Return (X, Y) of the center of cell containing provided text 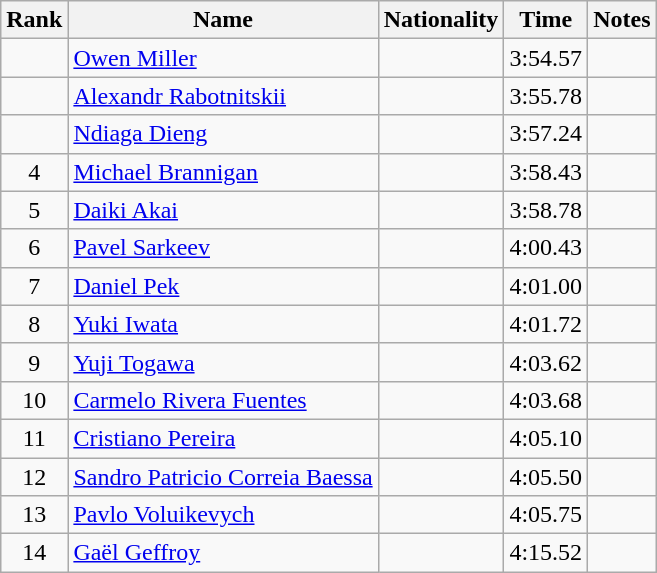
Name (223, 20)
12 (34, 477)
Sandro Patricio Correia Baessa (223, 477)
Carmelo Rivera Fuentes (223, 400)
3:55.78 (546, 96)
Gaël Geffroy (223, 553)
Yuji Togawa (223, 362)
Michael Brannigan (223, 172)
9 (34, 362)
3:58.43 (546, 172)
3:58.78 (546, 210)
Daniel Pek (223, 286)
4:03.68 (546, 400)
Pavlo Voluikevych (223, 515)
4:05.50 (546, 477)
7 (34, 286)
4:15.52 (546, 553)
Time (546, 20)
Yuki Iwata (223, 324)
10 (34, 400)
13 (34, 515)
Alexandr Rabotnitskii (223, 96)
Cristiano Pereira (223, 438)
6 (34, 248)
4:01.72 (546, 324)
8 (34, 324)
4:01.00 (546, 286)
Nationality (441, 20)
11 (34, 438)
Owen Miller (223, 58)
Daiki Akai (223, 210)
4:00.43 (546, 248)
Pavel Sarkeev (223, 248)
4:03.62 (546, 362)
4 (34, 172)
14 (34, 553)
Notes (622, 20)
Ndiaga Dieng (223, 134)
3:54.57 (546, 58)
3:57.24 (546, 134)
Rank (34, 20)
4:05.75 (546, 515)
5 (34, 210)
4:05.10 (546, 438)
